Determine the (x, y) coordinate at the center of the cell enclosing the given text.  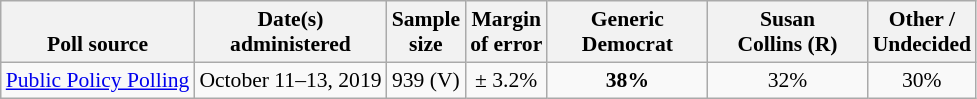
Marginof error (506, 32)
Public Policy Polling (98, 80)
± 3.2% (506, 80)
939 (V) (426, 80)
GenericDemocrat (627, 32)
Other /Undecided (922, 32)
Poll source (98, 32)
October 11–13, 2019 (290, 80)
Samplesize (426, 32)
30% (922, 80)
38% (627, 80)
Date(s)administered (290, 32)
SusanCollins (R) (787, 32)
32% (787, 80)
